Provide the [x, y] coordinate of the cell's center where the given text is located.  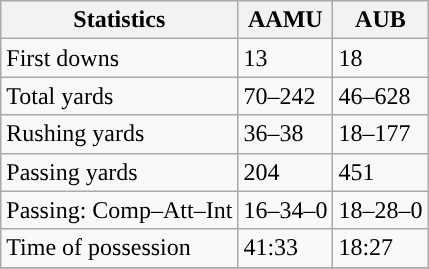
18:27 [380, 248]
46–628 [380, 96]
204 [286, 172]
18–28–0 [380, 210]
16–34–0 [286, 210]
Statistics [120, 20]
Total yards [120, 96]
451 [380, 172]
AUB [380, 20]
13 [286, 58]
Time of possession [120, 248]
Passing yards [120, 172]
36–38 [286, 134]
AAMU [286, 20]
18 [380, 58]
70–242 [286, 96]
Rushing yards [120, 134]
18–177 [380, 134]
41:33 [286, 248]
First downs [120, 58]
Passing: Comp–Att–Int [120, 210]
